Return (x, y) of the center of cell containing provided text 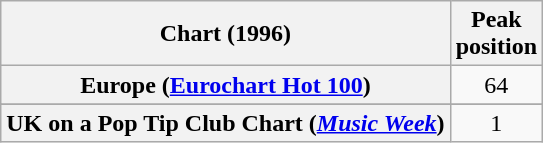
Peakposition (496, 34)
64 (496, 85)
Europe (Eurochart Hot 100) (226, 85)
1 (496, 123)
UK on a Pop Tip Club Chart (Music Week) (226, 123)
Chart (1996) (226, 34)
